Search for the cell housing the specified text and yield its [X, Y] center coordinate. 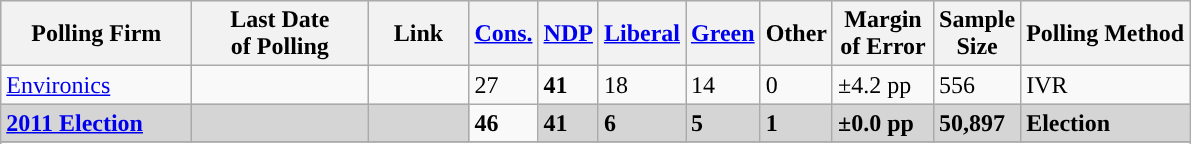
0 [796, 85]
Election [1106, 123]
50,897 [978, 123]
2011 Election [96, 123]
SampleSize [978, 34]
±4.2 pp [882, 85]
46 [504, 123]
5 [724, 123]
Liberal [642, 34]
27 [504, 85]
14 [724, 85]
NDP [568, 34]
Green [724, 34]
±0.0 pp [882, 123]
Last Dateof Polling [280, 34]
Cons. [504, 34]
556 [978, 85]
1 [796, 123]
Link [418, 34]
IVR [1106, 85]
Polling Method [1106, 34]
Polling Firm [96, 34]
6 [642, 123]
Environics [96, 85]
Marginof Error [882, 34]
Other [796, 34]
18 [642, 85]
